Find where the given text appears and provide that cell's center as [X, Y] coordinate. 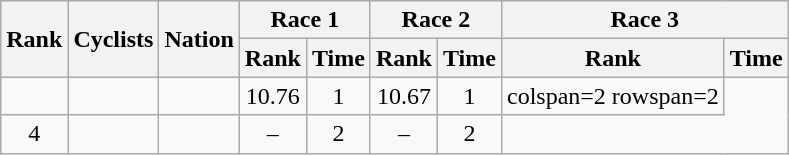
10.76 [272, 96]
4 [34, 134]
Race 2 [436, 20]
Cyclists [114, 39]
colspan=2 rowspan=2 [612, 96]
10.67 [404, 96]
Nation [199, 39]
Race 1 [304, 20]
Race 3 [644, 20]
